Extract the (X, Y) coordinate from the center of the cell holding the provided text.  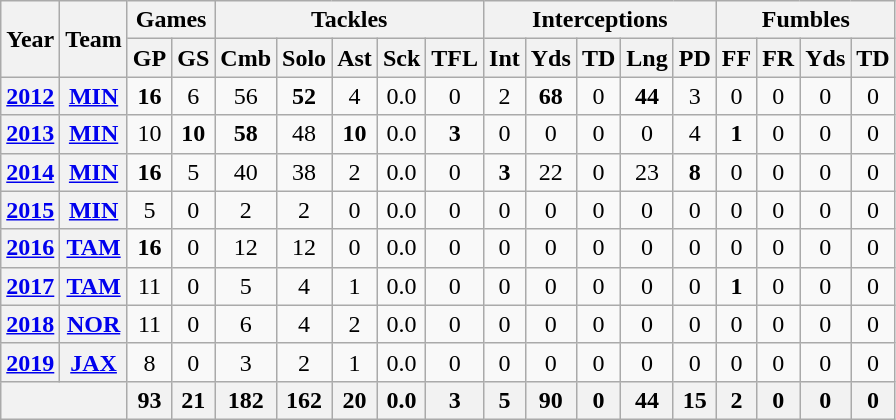
Interceptions (600, 20)
JAX (94, 362)
52 (304, 96)
TFL (455, 58)
GP (149, 58)
2019 (30, 362)
22 (550, 172)
58 (246, 134)
NOR (94, 324)
Games (170, 20)
Lng (647, 58)
15 (694, 400)
182 (246, 400)
93 (149, 400)
2018 (30, 324)
Sck (401, 58)
Fumbles (806, 20)
2014 (30, 172)
2013 (30, 134)
48 (304, 134)
Team (94, 39)
Cmb (246, 58)
2012 (30, 96)
FF (736, 58)
23 (647, 172)
21 (194, 400)
Tackles (350, 20)
2016 (30, 248)
Solo (304, 58)
2017 (30, 286)
2015 (30, 210)
40 (246, 172)
GS (194, 58)
90 (550, 400)
38 (304, 172)
Int (505, 58)
Ast (355, 58)
68 (550, 96)
20 (355, 400)
162 (304, 400)
PD (694, 58)
56 (246, 96)
Year (30, 39)
FR (778, 58)
